Output the [x, y] coordinate of the center of the cell containing the given text.  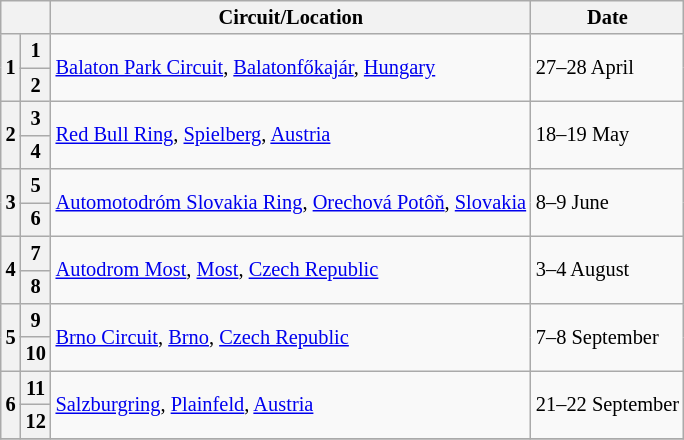
27–28 April [608, 68]
9 [36, 320]
11 [36, 388]
Date [608, 17]
21–22 September [608, 404]
Salzburgring, Plainfeld, Austria [291, 404]
10 [36, 354]
Circuit/Location [291, 17]
3–4 August [608, 270]
Balaton Park Circuit, Balatonfőkajár, Hungary [291, 68]
Red Bull Ring, Spielberg, Austria [291, 134]
7 [36, 253]
8–9 June [608, 202]
Brno Circuit, Brno, Czech Republic [291, 336]
7–8 September [608, 336]
8 [36, 287]
18–19 May [608, 134]
Automotodróm Slovakia Ring, Orechová Potôň, Slovakia [291, 202]
Autodrom Most, Most, Czech Republic [291, 270]
12 [36, 421]
